Determine the (X, Y) coordinate at the center of the cell enclosing the given text.  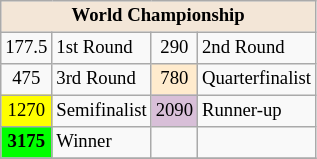
1st Round (102, 48)
2090 (174, 112)
Winner (102, 142)
290 (174, 48)
Quarterfinalist (257, 80)
3175 (26, 142)
3rd Round (102, 80)
Runner-up (257, 112)
780 (174, 80)
2nd Round (257, 48)
World Championship (158, 16)
475 (26, 80)
177.5 (26, 48)
Semifinalist (102, 112)
1270 (26, 112)
